Return [x, y] of the center of cell containing provided text 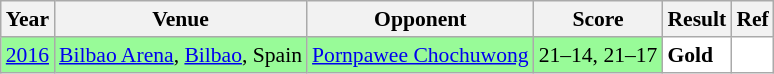
Year [28, 19]
Gold [696, 55]
Opponent [420, 19]
Ref [752, 19]
21–14, 21–17 [598, 55]
Score [598, 19]
2016 [28, 55]
Venue [180, 19]
Bilbao Arena, Bilbao, Spain [180, 55]
Result [696, 19]
Pornpawee Chochuwong [420, 55]
